Extract the (x, y) coordinate from the center of the cell holding the provided text.  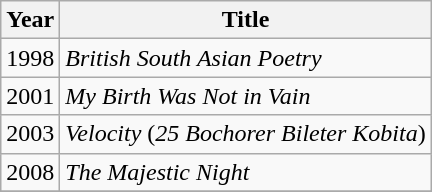
My Birth Was Not in Vain (246, 96)
2003 (30, 134)
2001 (30, 96)
British South Asian Poetry (246, 58)
Year (30, 20)
Title (246, 20)
Velocity (25 Bochorer Bileter Kobita) (246, 134)
The Majestic Night (246, 172)
2008 (30, 172)
1998 (30, 58)
